For the text-containing cell, return its midpoint in (x, y) coordinate format. 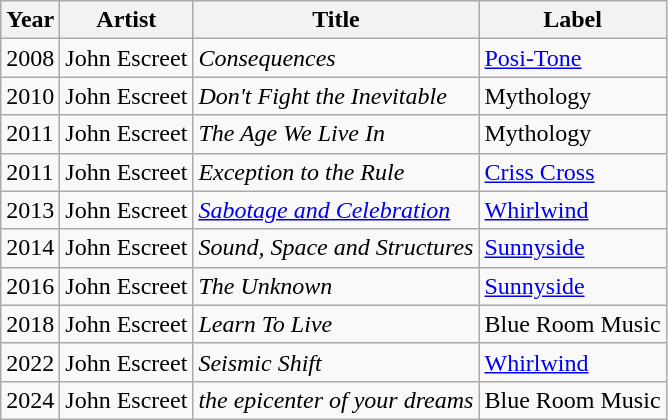
2013 (30, 210)
Exception to the Rule (336, 172)
Sabotage and Celebration (336, 210)
Criss Cross (572, 172)
2008 (30, 58)
Year (30, 20)
Don't Fight the Inevitable (336, 96)
2024 (30, 400)
Label (572, 20)
2010 (30, 96)
Sound, Space and Structures (336, 248)
Seismic Shift (336, 362)
Title (336, 20)
Artist (126, 20)
The Unknown (336, 286)
Learn To Live (336, 324)
Posi-Tone (572, 58)
2018 (30, 324)
Consequences (336, 58)
2014 (30, 248)
the epicenter of your dreams (336, 400)
2016 (30, 286)
2022 (30, 362)
The Age We Live In (336, 134)
